Scan for the cell matching the given text and deliver its (x, y) coordinate at center. 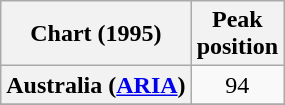
Australia (ARIA) (96, 85)
Chart (1995) (96, 34)
94 (237, 85)
Peakposition (237, 34)
